Provide the (X, Y) coordinate of the cell's center where the given text is located.  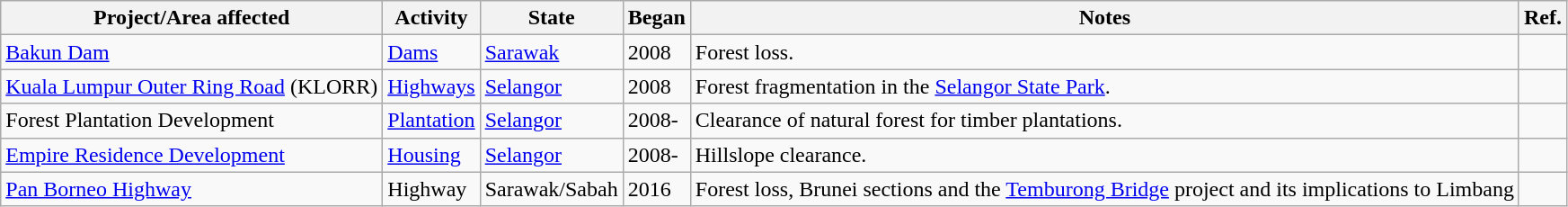
Hillslope clearance. (1104, 155)
Kuala Lumpur Outer Ring Road (KLORR) (192, 86)
2016 (656, 189)
Notes (1104, 18)
Dams (431, 52)
Housing (431, 155)
Plantation (431, 121)
Ref. (1542, 18)
Activity (431, 18)
Forest loss. (1104, 52)
Project/Area affected (192, 18)
Forest fragmentation in the Selangor State Park. (1104, 86)
Pan Borneo Highway (192, 189)
Highways (431, 86)
Bakun Dam (192, 52)
Began (656, 18)
Highway (431, 189)
Sarawak (552, 52)
Clearance of natural forest for timber plantations. (1104, 121)
Forest loss, Brunei sections and the Temburong Bridge project and its implications to Limbang (1104, 189)
Sarawak/Sabah (552, 189)
State (552, 18)
Forest Plantation Development (192, 121)
Empire Residence Development (192, 155)
